Find where the given text appears and provide that cell's center as (X, Y) coordinate. 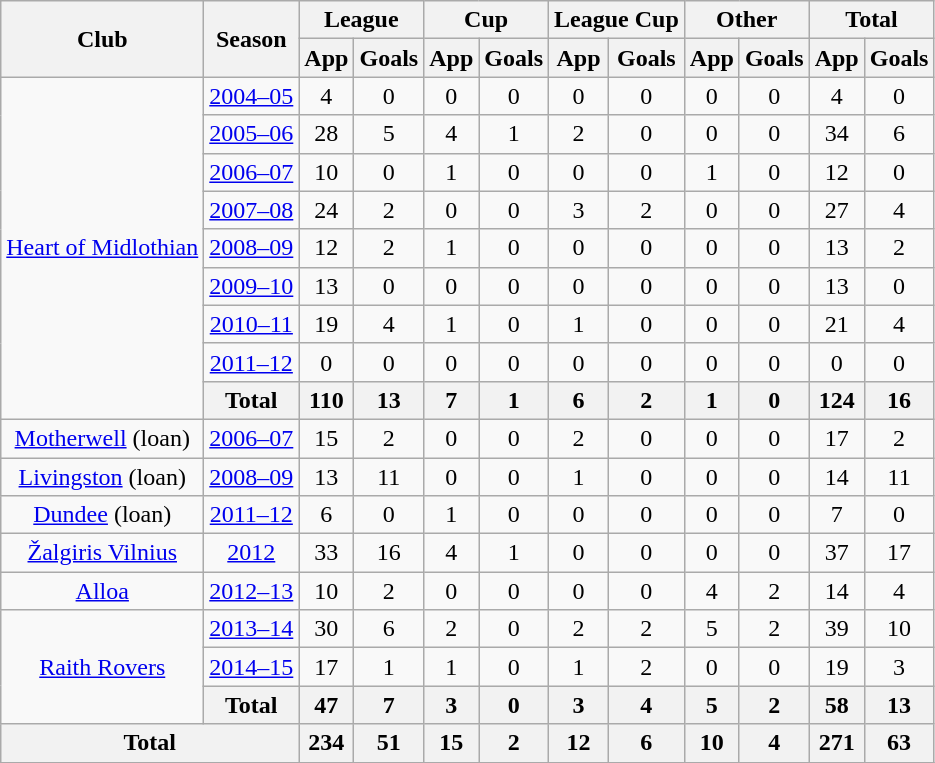
2014–15 (252, 667)
Livingston (loan) (102, 477)
2013–14 (252, 629)
2012–13 (252, 591)
51 (389, 743)
39 (836, 629)
Motherwell (loan) (102, 438)
58 (836, 705)
2004–05 (252, 96)
33 (326, 553)
234 (326, 743)
27 (836, 210)
30 (326, 629)
2012 (252, 553)
21 (836, 324)
37 (836, 553)
63 (899, 743)
2007–08 (252, 210)
Season (252, 39)
Other (746, 20)
28 (326, 134)
2009–10 (252, 286)
47 (326, 705)
2010–11 (252, 324)
Dundee (loan) (102, 515)
Cup (486, 20)
League (362, 20)
Raith Rovers (102, 667)
Alloa (102, 591)
24 (326, 210)
34 (836, 134)
2005–06 (252, 134)
Club (102, 39)
Heart of Midlothian (102, 248)
110 (326, 400)
271 (836, 743)
League Cup (617, 20)
124 (836, 400)
Žalgiris Vilnius (102, 553)
